Pinpoint the cell where the given text exists, returning its (x, y) midpoint coordinate. 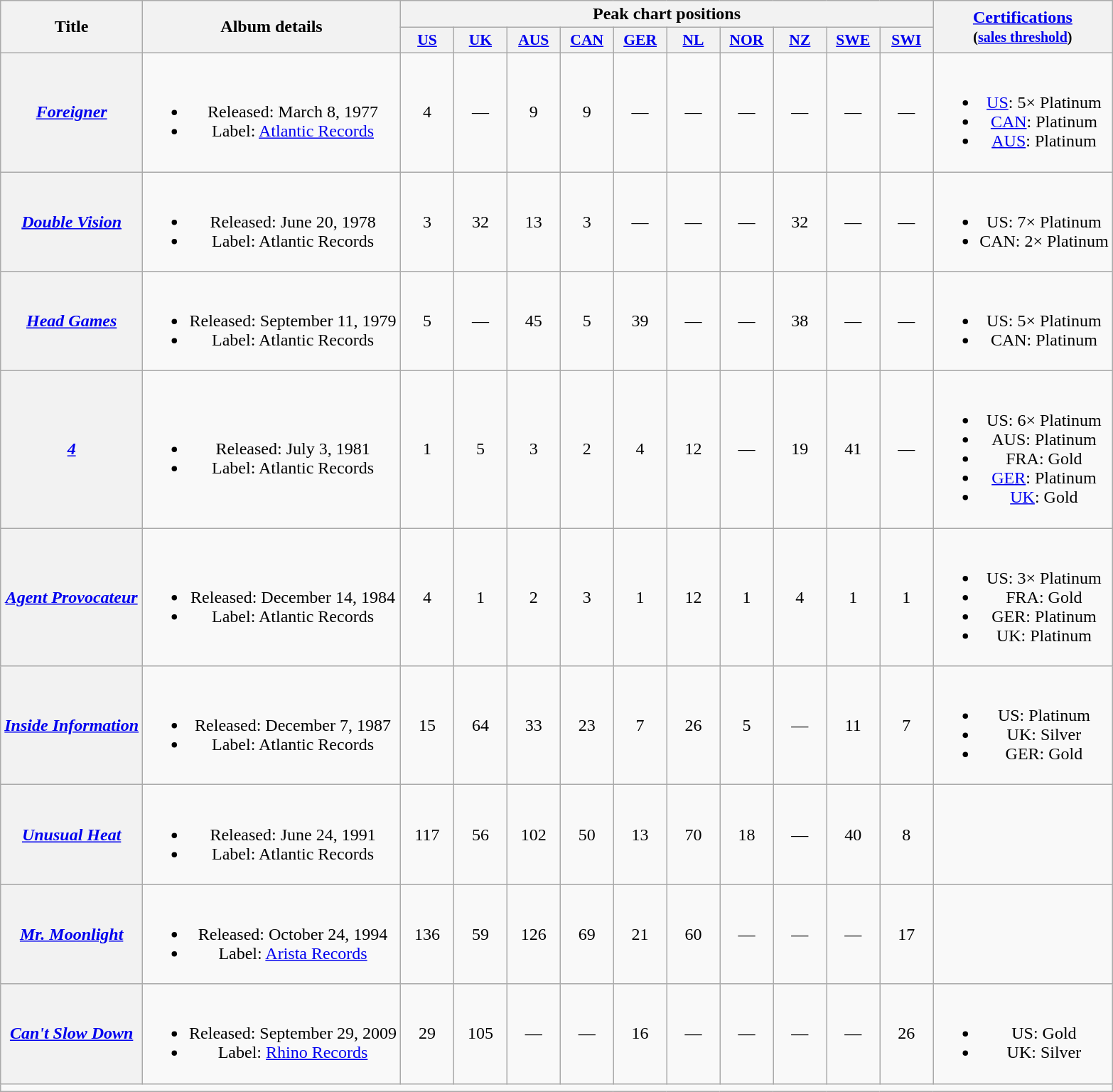
CAN (587, 41)
60 (694, 934)
US: PlatinumUK: SilverGER: Gold (1023, 725)
50 (587, 835)
39 (640, 321)
Agent Provocateur (72, 597)
64 (480, 725)
102 (533, 835)
Released: October 24, 1994Label: Arista Records (271, 934)
56 (480, 835)
40 (853, 835)
117 (428, 835)
NOR (746, 41)
Mr. Moonlight (72, 934)
NZ (800, 41)
23 (587, 725)
19 (800, 449)
Inside Information (72, 725)
Released: March 8, 1977Label: Atlantic Records (271, 112)
18 (746, 835)
69 (587, 934)
Released: September 29, 2009Label: Rhino Records (271, 1034)
Foreigner (72, 112)
29 (428, 1034)
Unusual Heat (72, 835)
US: 5× PlatinumCAN: Platinum (1023, 321)
Released: December 7, 1987Label: Atlantic Records (271, 725)
Released: July 3, 1981Label: Atlantic Records (271, 449)
Double Vision (72, 222)
38 (800, 321)
Can't Slow Down (72, 1034)
59 (480, 934)
126 (533, 934)
US: 3× PlatinumFRA: GoldGER: PlatinumUK: Platinum (1023, 597)
105 (480, 1034)
US: 5× PlatinumCAN: PlatinumAUS: Platinum (1023, 112)
Certifications(sales threshold) (1023, 27)
US: 6× PlatinumAUS: PlatinumFRA: GoldGER: PlatinumUK: Gold (1023, 449)
UK (480, 41)
16 (640, 1034)
15 (428, 725)
Album details (271, 27)
SWI (907, 41)
45 (533, 321)
SWE (853, 41)
Released: September 11, 1979Label: Atlantic Records (271, 321)
Released: June 20, 1978Label: Atlantic Records (271, 222)
NL (694, 41)
17 (907, 934)
41 (853, 449)
21 (640, 934)
11 (853, 725)
US (428, 41)
US: GoldUK: Silver (1023, 1034)
8 (907, 835)
136 (428, 934)
70 (694, 835)
33 (533, 725)
Head Games (72, 321)
Title (72, 27)
AUS (533, 41)
Released: December 14, 1984Label: Atlantic Records (271, 597)
Released: June 24, 1991Label: Atlantic Records (271, 835)
Peak chart positions (667, 14)
GER (640, 41)
US: 7× PlatinumCAN: 2× Platinum (1023, 222)
